Scan for the cell matching the given text and deliver its (x, y) coordinate at center. 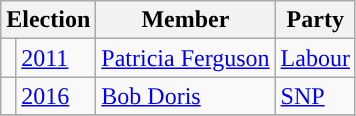
SNP (315, 96)
Party (315, 20)
Patricia Ferguson (186, 58)
Election (48, 20)
Labour (315, 58)
2016 (56, 96)
2011 (56, 58)
Member (186, 20)
Bob Doris (186, 96)
